Extract the (x, y) coordinate from the center of the cell holding the provided text.  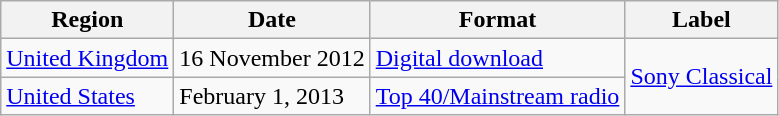
Digital download (498, 58)
Label (702, 20)
Format (498, 20)
February 1, 2013 (272, 96)
16 November 2012 (272, 58)
United States (88, 96)
Date (272, 20)
Sony Classical (702, 77)
Region (88, 20)
Top 40/Mainstream radio (498, 96)
United Kingdom (88, 58)
